Pinpoint the cell where the given text exists, returning its [x, y] midpoint coordinate. 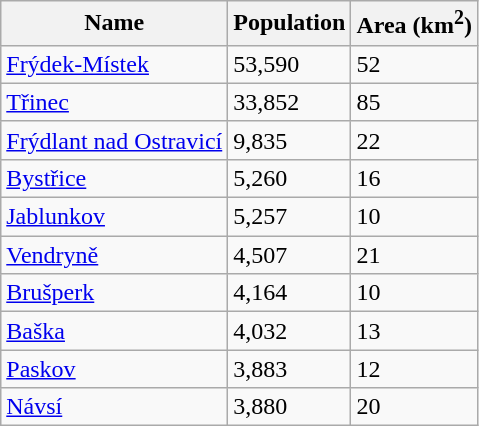
3,880 [290, 407]
53,590 [290, 64]
21 [414, 255]
Population [290, 24]
85 [414, 102]
52 [414, 64]
Jablunkov [114, 217]
Vendryně [114, 255]
Třinec [114, 102]
3,883 [290, 369]
Paskov [114, 369]
20 [414, 407]
4,164 [290, 293]
Frýdek-Místek [114, 64]
9,835 [290, 140]
Name [114, 24]
Návsí [114, 407]
12 [414, 369]
4,507 [290, 255]
16 [414, 178]
Bystřice [114, 178]
Brušperk [114, 293]
33,852 [290, 102]
Area (km2) [414, 24]
Baška [114, 331]
4,032 [290, 331]
13 [414, 331]
22 [414, 140]
5,257 [290, 217]
Frýdlant nad Ostravicí [114, 140]
5,260 [290, 178]
